Search for the cell housing the specified text and yield its (X, Y) center coordinate. 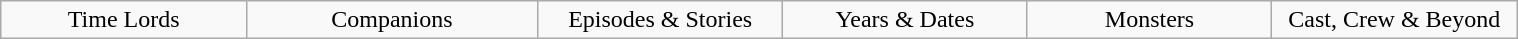
Years & Dates (904, 20)
Monsters (1150, 20)
Episodes & Stories (660, 20)
Time Lords (124, 20)
Cast, Crew & Beyond (1394, 20)
Companions (392, 20)
